Search for the cell housing the specified text and yield its (x, y) center coordinate. 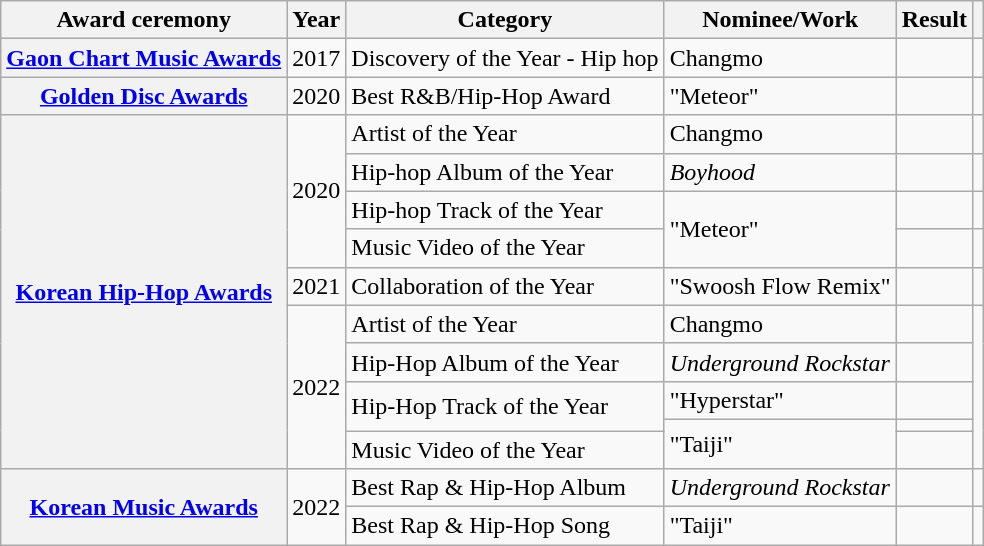
"Swoosh Flow Remix" (780, 286)
Best Rap & Hip-Hop Album (505, 488)
Hip-hop Album of the Year (505, 172)
2017 (316, 58)
Nominee/Work (780, 20)
Best R&B/Hip-Hop Award (505, 96)
Category (505, 20)
Hip-Hop Track of the Year (505, 406)
Discovery of the Year - Hip hop (505, 58)
Year (316, 20)
Korean Music Awards (144, 507)
Gaon Chart Music Awards (144, 58)
Best Rap & Hip-Hop Song (505, 526)
Hip-hop Track of the Year (505, 210)
Collaboration of the Year (505, 286)
Hip-Hop Album of the Year (505, 362)
"Hyperstar" (780, 400)
Korean Hip-Hop Awards (144, 292)
2021 (316, 286)
Award ceremony (144, 20)
Boyhood (780, 172)
Result (934, 20)
Golden Disc Awards (144, 96)
